Detect which cell encompasses the target text, then output its [X, Y] center coordinate. 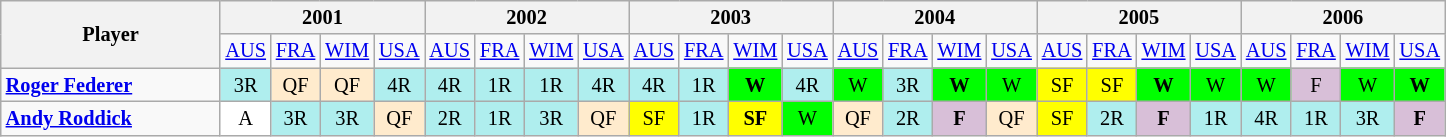
A [245, 118]
Player [111, 34]
2003 [731, 17]
2006 [1343, 17]
Roger Federer [111, 85]
2002 [526, 17]
Andy Roddick [111, 118]
2005 [1139, 17]
2004 [935, 17]
2001 [322, 17]
